Return [x, y] of the center of cell containing provided text 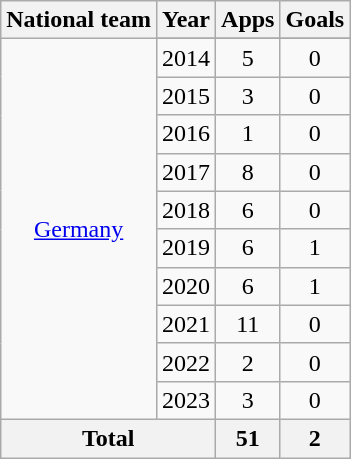
Apps [248, 20]
Goals [315, 20]
2022 [186, 362]
2021 [186, 324]
8 [248, 172]
2018 [186, 210]
2014 [186, 58]
51 [248, 438]
Total [108, 438]
2016 [186, 134]
5 [248, 58]
2017 [186, 172]
2019 [186, 248]
Germany [79, 230]
2015 [186, 96]
National team [79, 20]
11 [248, 324]
2023 [186, 400]
2020 [186, 286]
Year [186, 20]
